Detect which cell encompasses the target text, then output its (x, y) center coordinate. 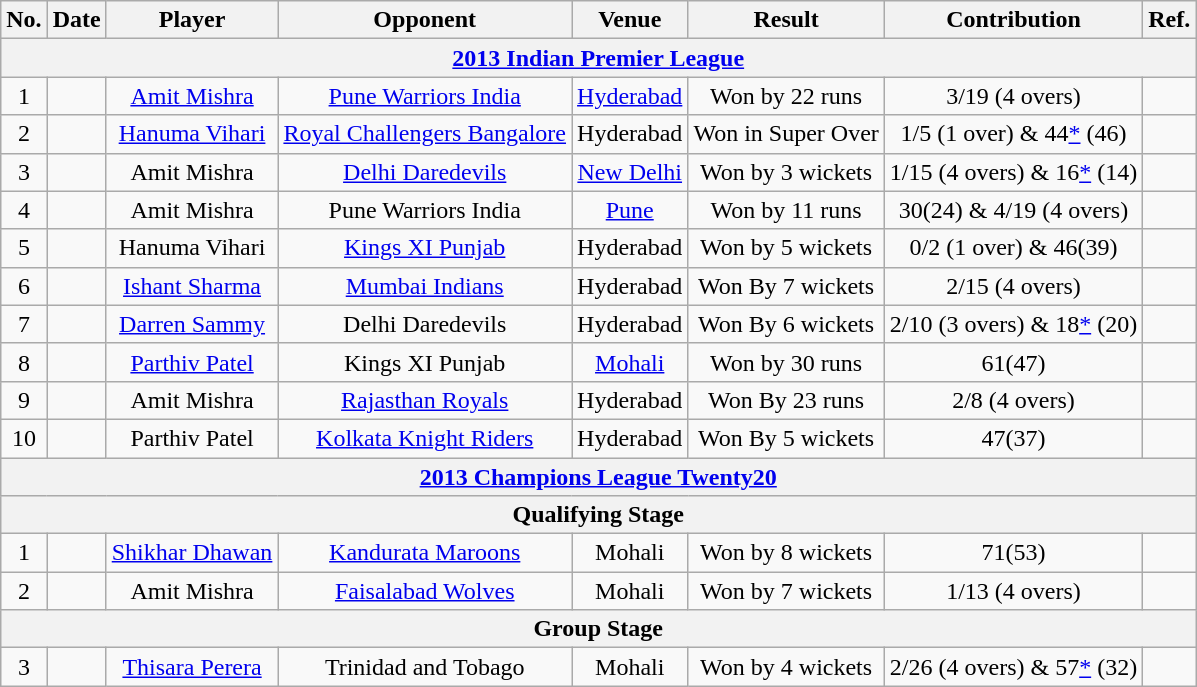
Won By 6 wickets (786, 324)
Date (76, 20)
Won by 7 wickets (786, 591)
Rajasthan Royals (425, 400)
3/19 (4 overs) (1013, 96)
Result (786, 20)
Kolkata Knight Riders (425, 438)
Trinidad and Tobago (425, 667)
Player (192, 20)
2/10 (3 overs) & 18* (20) (1013, 324)
Thisara Perera (192, 667)
8 (24, 362)
Group Stage (598, 629)
Venue (630, 20)
Won By 7 wickets (786, 286)
Contribution (1013, 20)
Won by 4 wickets (786, 667)
5 (24, 248)
10 (24, 438)
Opponent (425, 20)
0/2 (1 over) & 46(39) (1013, 248)
Shikhar Dhawan (192, 553)
Pune (630, 210)
2013 Indian Premier League (598, 58)
30(24) & 4/19 (4 overs) (1013, 210)
Won by 3 wickets (786, 172)
Won By 23 runs (786, 400)
Won by 5 wickets (786, 248)
47(37) (1013, 438)
71(53) (1013, 553)
1/15 (4 overs) & 16* (14) (1013, 172)
2013 Champions League Twenty20 (598, 477)
9 (24, 400)
1/13 (4 overs) (1013, 591)
Won by 11 runs (786, 210)
Won by 30 runs (786, 362)
Won by 8 wickets (786, 553)
Mumbai Indians (425, 286)
Darren Sammy (192, 324)
7 (24, 324)
4 (24, 210)
1/5 (1 over) & 44* (46) (1013, 134)
Won By 5 wickets (786, 438)
61(47) (1013, 362)
6 (24, 286)
Won in Super Over (786, 134)
New Delhi (630, 172)
Faisalabad Wolves (425, 591)
2/26 (4 overs) & 57* (32) (1013, 667)
Qualifying Stage (598, 515)
Kandurata Maroons (425, 553)
2/15 (4 overs) (1013, 286)
Royal Challengers Bangalore (425, 134)
No. (24, 20)
2/8 (4 overs) (1013, 400)
Won by 22 runs (786, 96)
Ishant Sharma (192, 286)
Ref. (1170, 20)
